Locate the cell with the specified text and output its (x, y) center coordinate. 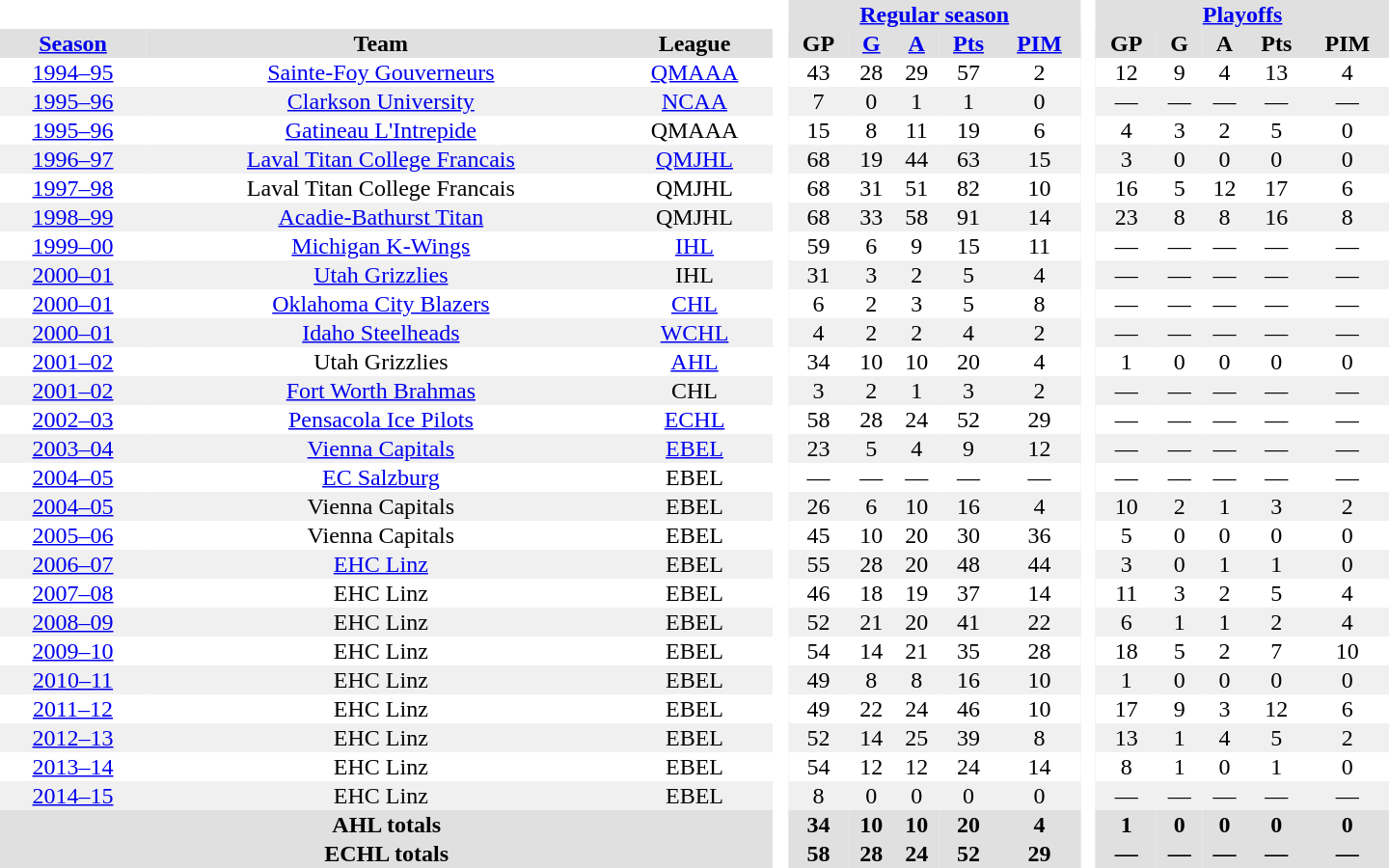
33 (872, 217)
25 (916, 738)
Gatineau L'Intrepide (381, 130)
Regular season (935, 14)
1996–97 (73, 159)
2003–04 (73, 448)
ECHL (694, 420)
Idaho Steelheads (381, 333)
Acadie-Bathurst Titan (381, 217)
55 (818, 564)
2013–14 (73, 767)
2002–03 (73, 420)
EC Salzburg (381, 477)
Oklahoma City Blazers (381, 304)
2014–15 (73, 796)
51 (916, 188)
2007–08 (73, 593)
2011–12 (73, 709)
41 (968, 622)
63 (968, 159)
2009–10 (73, 651)
Fort Worth Brahmas (381, 391)
39 (968, 738)
43 (818, 72)
82 (968, 188)
Team (381, 43)
45 (818, 535)
30 (968, 535)
1998–99 (73, 217)
57 (968, 72)
1997–98 (73, 188)
Clarkson University (381, 101)
36 (1039, 535)
ECHL totals (386, 854)
1999–00 (73, 246)
48 (968, 564)
2012–13 (73, 738)
37 (968, 593)
Pensacola Ice Pilots (381, 420)
NCAA (694, 101)
26 (818, 506)
1994–95 (73, 72)
League (694, 43)
91 (968, 217)
59 (818, 246)
35 (968, 651)
Sainte-Foy Gouverneurs (381, 72)
2010–11 (73, 680)
Playoffs (1242, 14)
Michigan K-Wings (381, 246)
Season (73, 43)
AHL (694, 362)
2006–07 (73, 564)
2008–09 (73, 622)
AHL totals (386, 825)
WCHL (694, 333)
2005–06 (73, 535)
